Output the [x, y] coordinate of the center of the cell containing the given text.  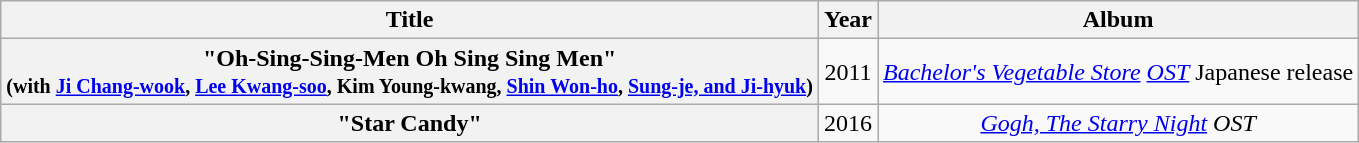
Gogh, The Starry Night OST [1118, 123]
Year [848, 20]
2016 [848, 123]
"Star Candy" [410, 123]
Title [410, 20]
"Oh-Sing-Sing-Men Oh Sing Sing Men" (with Ji Chang-wook, Lee Kwang-soo, Kim Young-kwang, Shin Won-ho, Sung-je, and Ji-hyuk) [410, 72]
Bachelor's Vegetable Store OST Japanese release [1118, 72]
Album [1118, 20]
2011 [848, 72]
